Return (x, y) of the center of cell containing provided text 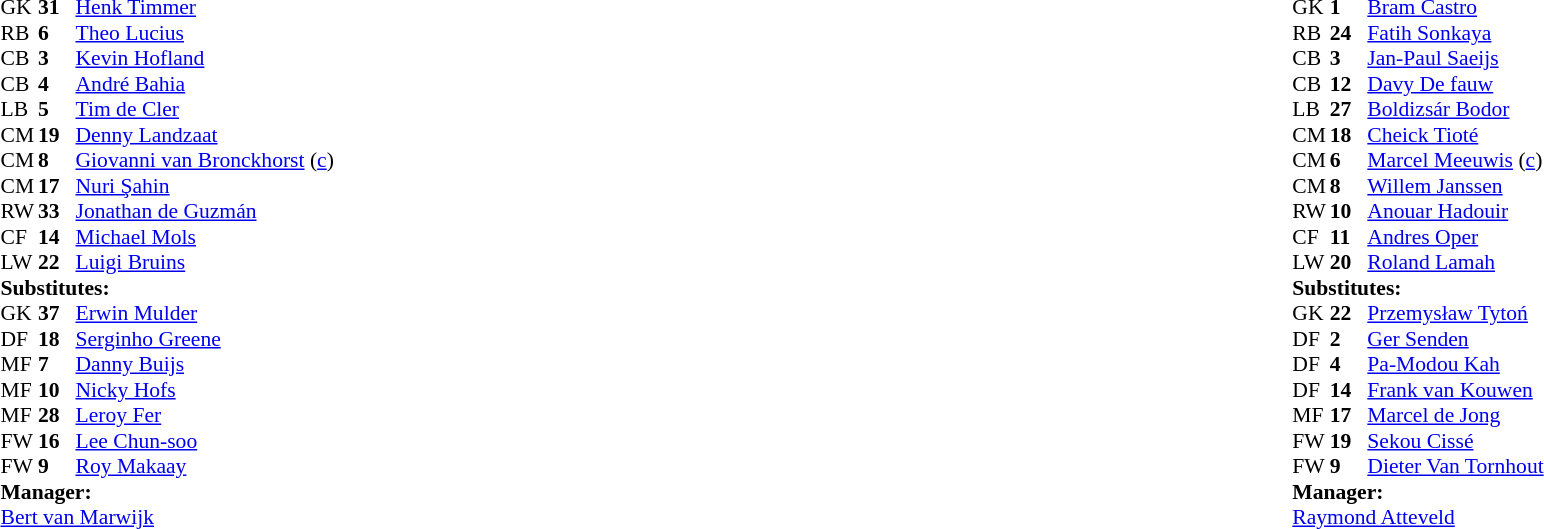
Luigi Bruins (205, 263)
Cheick Tioté (1455, 135)
Kevin Hofland (205, 59)
28 (57, 415)
Denny Landzaat (205, 135)
Jan-Paul Saeijs (1455, 59)
Roy Makaay (205, 467)
André Bahia (205, 84)
Frank van Kouwen (1455, 390)
Jonathan de Guzmán (205, 211)
Giovanni van Bronckhorst (c) (205, 161)
20 (1349, 263)
37 (57, 313)
Nicky Hofs (205, 390)
Lee Chun-soo (205, 441)
7 (57, 365)
Marcel de Jong (1455, 415)
11 (1349, 237)
Danny Buijs (205, 365)
Dieter Van Tornhout (1455, 467)
Marcel Meeuwis (c) (1455, 161)
Ger Senden (1455, 339)
Anouar Hadouir (1455, 211)
12 (1349, 84)
Erwin Mulder (205, 313)
16 (57, 441)
Roland Lamah (1455, 263)
Serginho Greene (205, 339)
Pa-Modou Kah (1455, 365)
Fatih Sonkaya (1455, 33)
Davy De fauw (1455, 84)
Theo Lucius (205, 33)
Willem Janssen (1455, 186)
5 (57, 109)
Nuri Şahin (205, 186)
Michael Mols (205, 237)
33 (57, 211)
Andres Oper (1455, 237)
24 (1349, 33)
Przemysław Tytoń (1455, 313)
Sekou Cissé (1455, 441)
27 (1349, 109)
Boldizsár Bodor (1455, 109)
Leroy Fer (205, 415)
Tim de Cler (205, 109)
2 (1349, 339)
